Extract the [X, Y] coordinate from the center of the cell holding the provided text.  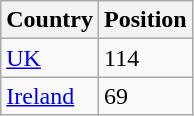
114 [145, 58]
Country [50, 20]
Position [145, 20]
69 [145, 96]
Ireland [50, 96]
UK [50, 58]
